Determine the (X, Y) coordinate at the center of the cell enclosing the given text.  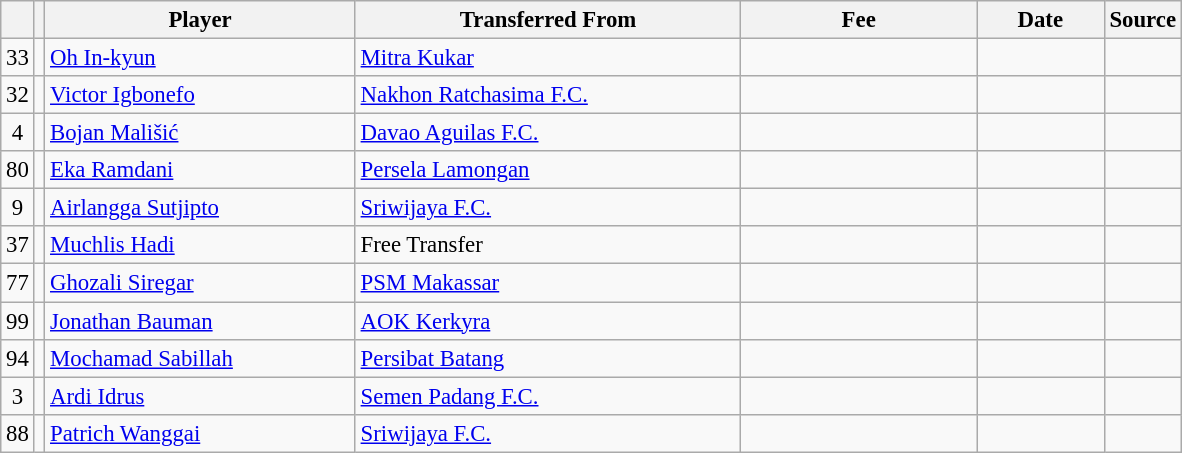
4 (18, 133)
94 (18, 358)
Patrich Wanggai (200, 433)
Airlangga Sutjipto (200, 208)
32 (18, 95)
Semen Padang F.C. (548, 396)
Bojan Mališić (200, 133)
Persela Lamongan (548, 170)
Davao Aguilas F.C. (548, 133)
Jonathan Bauman (200, 321)
88 (18, 433)
Victor Igbonefo (200, 95)
Ardi Idrus (200, 396)
33 (18, 58)
Eka Ramdani (200, 170)
Player (200, 20)
Muchlis Hadi (200, 245)
Date (1040, 20)
Source (1142, 20)
Oh In-kyun (200, 58)
Free Transfer (548, 245)
80 (18, 170)
PSM Makassar (548, 283)
99 (18, 321)
77 (18, 283)
Mitra Kukar (548, 58)
9 (18, 208)
Persibat Batang (548, 358)
Ghozali Siregar (200, 283)
Mochamad Sabillah (200, 358)
3 (18, 396)
AOK Kerkyra (548, 321)
Transferred From (548, 20)
37 (18, 245)
Fee (859, 20)
Nakhon Ratchasima F.C. (548, 95)
